Return (X, Y) of the center of cell containing provided text 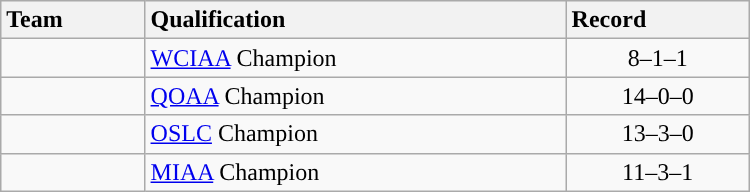
11–3–1 (658, 172)
13–3–0 (658, 134)
QOAA Champion (356, 96)
MIAA Champion (356, 172)
Team (73, 20)
Record (658, 20)
8–1–1 (658, 58)
WCIAA Champion (356, 58)
14–0–0 (658, 96)
OSLC Champion (356, 134)
Qualification (356, 20)
